For the text-containing cell, return its midpoint in (x, y) coordinate format. 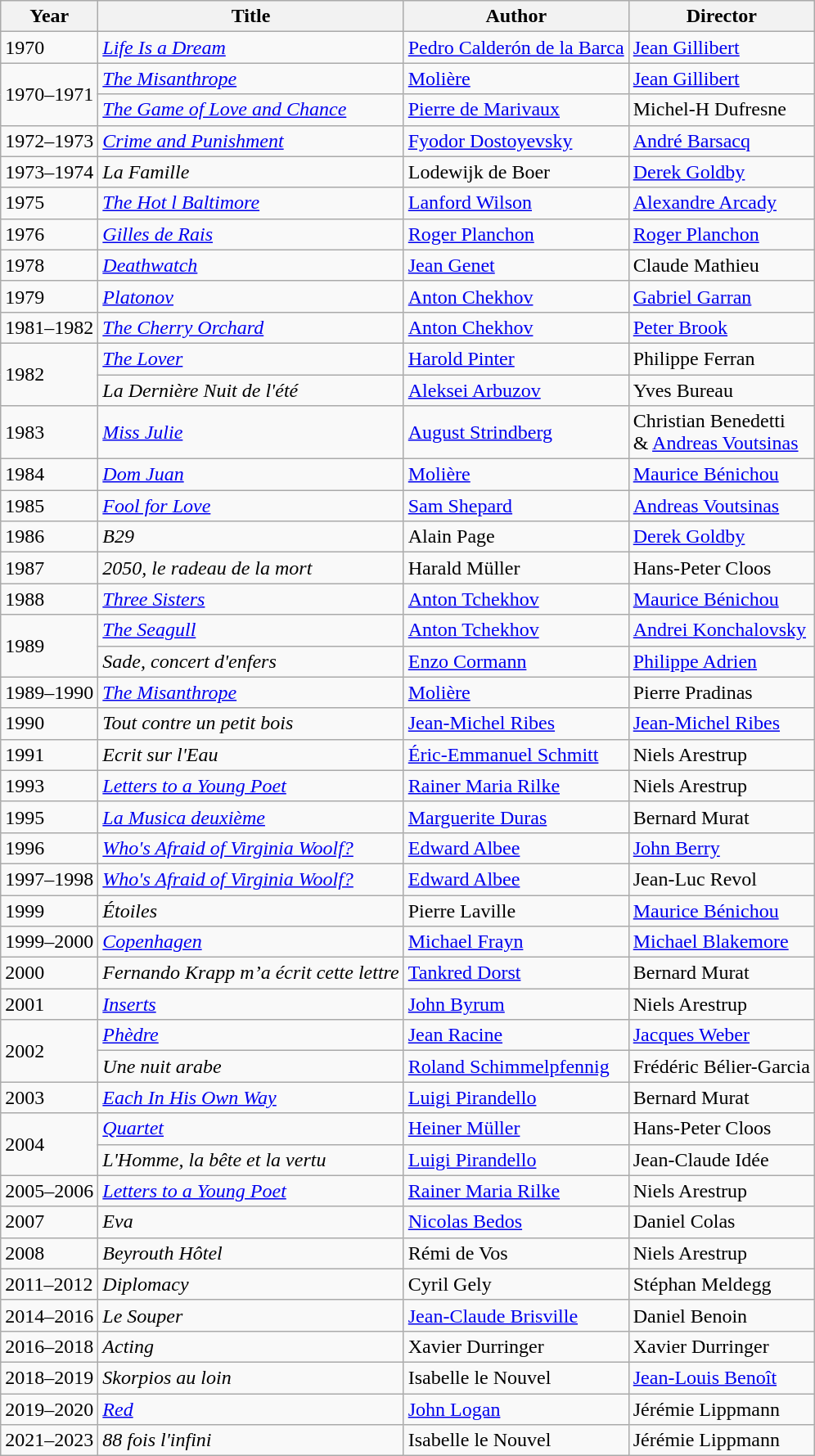
Cyril Gely (516, 1284)
Skorpios au loin (250, 1377)
André Barsacq (722, 141)
Pierre de Marivaux (516, 110)
Miss Julie (250, 432)
Inserts (250, 1004)
Yves Bureau (722, 390)
Year (49, 16)
Frédéric Bélier-Garcia (722, 1066)
Each In His Own Way (250, 1098)
August Strindberg (516, 432)
Pedro Calderón de la Barca (516, 47)
1989–1990 (49, 692)
Jean-Claude Brisville (516, 1315)
Daniel Benoin (722, 1315)
Stéphan Meldegg (722, 1284)
1991 (49, 755)
1987 (49, 568)
1993 (49, 786)
Andrei Konchalovsky (722, 630)
1982 (49, 374)
Sade, concert d'enfers (250, 661)
2007 (49, 1222)
1976 (49, 234)
1970–1971 (49, 94)
Peter Brook (722, 327)
Acting (250, 1346)
2018–2019 (49, 1377)
2008 (49, 1253)
Aleksei Arbuzov (516, 390)
Philippe Ferran (722, 358)
Roland Schimmelpfennig (516, 1066)
Pierre Laville (516, 911)
Fernando Krapp m’a écrit cette lettre (250, 973)
The Hot l Baltimore (250, 203)
Phèdre (250, 1035)
2000 (49, 973)
Gilles de Rais (250, 234)
Heiner Müller (516, 1129)
L'Homme, la bête et la vertu (250, 1160)
Rémi de Vos (516, 1253)
La Dernière Nuit de l'été (250, 390)
2005–2006 (49, 1191)
La Musica deuxième (250, 817)
1984 (49, 475)
Marguerite Duras (516, 817)
Diplomacy (250, 1284)
Nicolas Bedos (516, 1222)
Jean-Luc Revol (722, 879)
Michael Blakemore (722, 942)
Étoiles (250, 911)
2004 (49, 1144)
Enzo Cormann (516, 661)
Alexandre Arcady (722, 203)
Quartet (250, 1129)
2019–2020 (49, 1409)
Claude Mathieu (722, 265)
Gabriel Garran (722, 296)
Alain Page (516, 537)
2050, le radeau de la mort (250, 568)
Andreas Voutsinas (722, 506)
Philippe Adrien (722, 661)
Pierre Pradinas (722, 692)
Deathwatch (250, 265)
1997–1998 (49, 879)
Director (722, 16)
1985 (49, 506)
1996 (49, 848)
2002 (49, 1051)
Jean-Louis Benoît (722, 1377)
1995 (49, 817)
1999–2000 (49, 942)
Lanford Wilson (516, 203)
1975 (49, 203)
Crime and Punishment (250, 141)
Tout contre un petit bois (250, 723)
2003 (49, 1098)
2011–2012 (49, 1284)
1972–1973 (49, 141)
Fyodor Dostoyevsky (516, 141)
La Famille (250, 172)
Le Souper (250, 1315)
Sam Shepard (516, 506)
Jean Racine (516, 1035)
1981–1982 (49, 327)
Red (250, 1409)
Une nuit arabe (250, 1066)
John Byrum (516, 1004)
Michel-H Dufresne (722, 110)
Jean-Claude Idée (722, 1160)
The Lover (250, 358)
1973–1974 (49, 172)
2014–2016 (49, 1315)
John Logan (516, 1409)
1990 (49, 723)
1983 (49, 432)
2001 (49, 1004)
1978 (49, 265)
John Berry (722, 848)
Fool for Love (250, 506)
1986 (49, 537)
88 fois l'infini (250, 1440)
Beyrouth Hôtel (250, 1253)
Life Is a Dream (250, 47)
Platonov (250, 296)
Michael Frayn (516, 942)
Jacques Weber (722, 1035)
Three Sisters (250, 599)
Dom Juan (250, 475)
1988 (49, 599)
Title (250, 16)
Copenhagen (250, 942)
The Cherry Orchard (250, 327)
Harold Pinter (516, 358)
2021–2023 (49, 1440)
2016–2018 (49, 1346)
The Game of Love and Chance (250, 110)
Jean Genet (516, 265)
Ecrit sur l'Eau (250, 755)
The Seagull (250, 630)
Éric-Emmanuel Schmitt (516, 755)
Author (516, 16)
1970 (49, 47)
1999 (49, 911)
B29 (250, 537)
Lodewijk de Boer (516, 172)
Tankred Dorst (516, 973)
Harald Müller (516, 568)
Christian Benedetti & Andreas Voutsinas (722, 432)
Daniel Colas (722, 1222)
Eva (250, 1222)
1989 (49, 646)
1979 (49, 296)
